Provide the [x, y] coordinate of the cell's center where the given text is located.  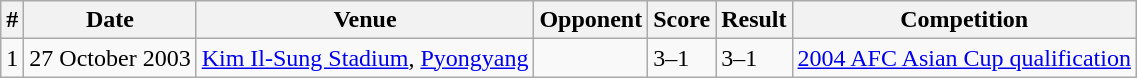
1 [12, 58]
Kim Il-Sung Stadium, Pyongyang [365, 58]
Venue [365, 20]
Result [754, 20]
27 October 2003 [110, 58]
# [12, 20]
Date [110, 20]
Opponent [591, 20]
Competition [964, 20]
2004 AFC Asian Cup qualification [964, 58]
Score [682, 20]
